From the cell containing the given text, extract its center point as (X, Y) coordinate. 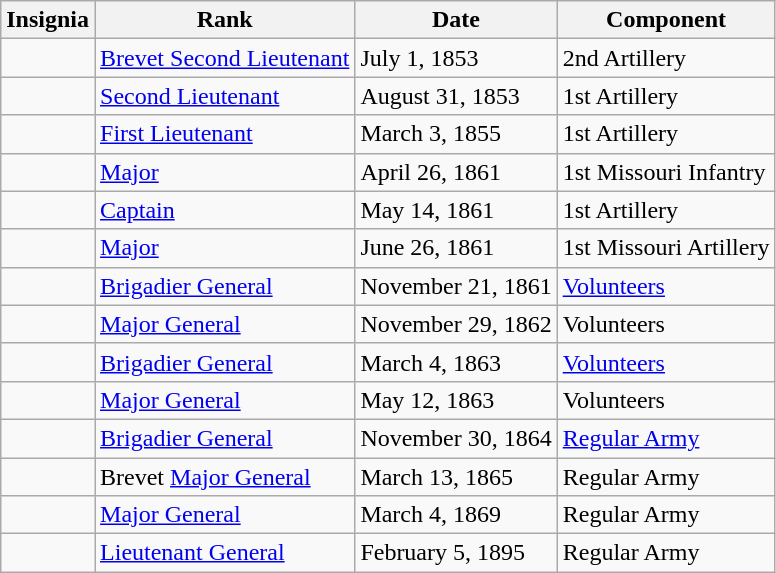
Second Lieutenant (225, 96)
Captain (225, 210)
March 4, 1869 (456, 515)
2nd Artillery (666, 58)
November 21, 1861 (456, 286)
July 1, 1853 (456, 58)
April 26, 1861 (456, 172)
First Lieutenant (225, 134)
1st Missouri Artillery (666, 248)
Component (666, 20)
May 12, 1863 (456, 400)
June 26, 1861 (456, 248)
November 29, 1862 (456, 324)
November 30, 1864 (456, 438)
Brevet Major General (225, 477)
Date (456, 20)
Lieutenant General (225, 553)
Brevet Second Lieutenant (225, 58)
1st Missouri Infantry (666, 172)
August 31, 1853 (456, 96)
March 3, 1855 (456, 134)
Insignia (48, 20)
May 14, 1861 (456, 210)
Rank (225, 20)
March 13, 1865 (456, 477)
February 5, 1895 (456, 553)
March 4, 1863 (456, 362)
